Pinpoint the cell where the given text exists, returning its [x, y] midpoint coordinate. 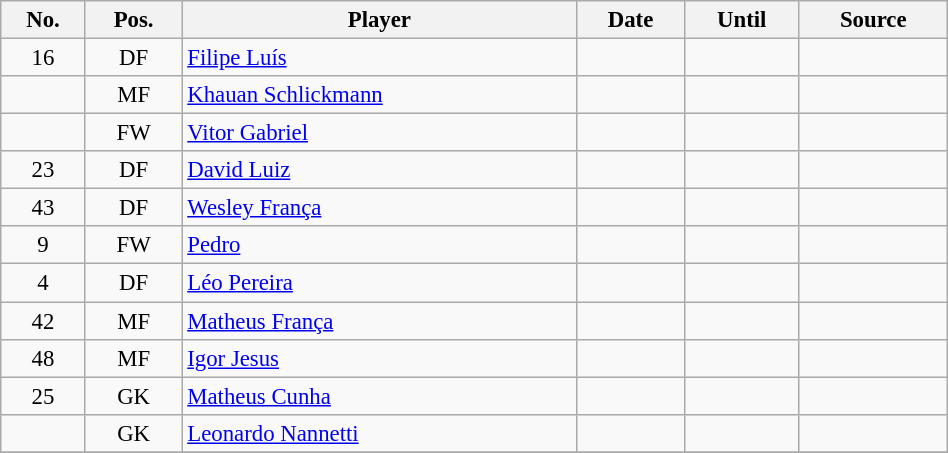
Igor Jesus [380, 358]
Pos. [134, 20]
Filipe Luís [380, 58]
Source [873, 20]
Matheus França [380, 321]
Date [631, 20]
No. [44, 20]
Matheus Cunha [380, 396]
43 [44, 208]
25 [44, 396]
4 [44, 283]
Leonardo Nannetti [380, 433]
Player [380, 20]
Léo Pereira [380, 283]
16 [44, 58]
42 [44, 321]
Until [742, 20]
David Luiz [380, 170]
9 [44, 245]
Pedro [380, 245]
Khauan Schlickmann [380, 95]
23 [44, 170]
Vitor Gabriel [380, 133]
Wesley França [380, 208]
48 [44, 358]
